Capture the cell that displays the provided text and extract its [x, y] central coordinate. 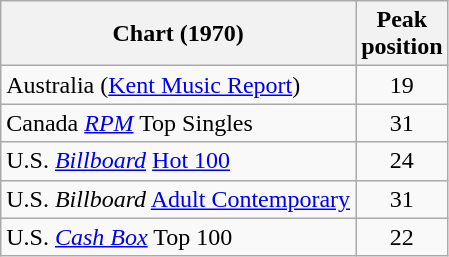
U.S. Billboard Adult Contemporary [178, 199]
22 [402, 237]
24 [402, 161]
19 [402, 85]
U.S. Cash Box Top 100 [178, 237]
Canada RPM Top Singles [178, 123]
Australia (Kent Music Report) [178, 85]
Peakposition [402, 34]
U.S. Billboard Hot 100 [178, 161]
Chart (1970) [178, 34]
